Scan for the cell matching the given text and deliver its [X, Y] coordinate at center. 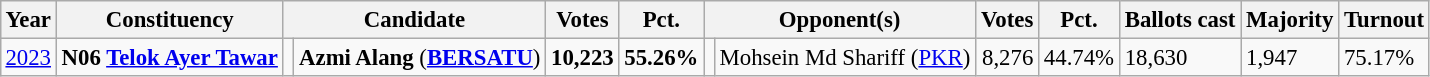
2023 [28, 57]
Constituency [170, 20]
Mohsein Md Shariff (PKR) [844, 57]
Ballots cast [1180, 20]
44.74% [1080, 57]
18,630 [1180, 57]
10,223 [582, 57]
75.17% [1384, 57]
1,947 [1290, 57]
Majority [1290, 20]
Candidate [414, 20]
N06 Telok Ayer Tawar [170, 57]
Year [28, 20]
Opponent(s) [840, 20]
8,276 [1008, 57]
Azmi Alang (BERSATU) [420, 57]
Turnout [1384, 20]
55.26% [662, 57]
